Provide the [x, y] coordinate of the cell's center where the given text is located.  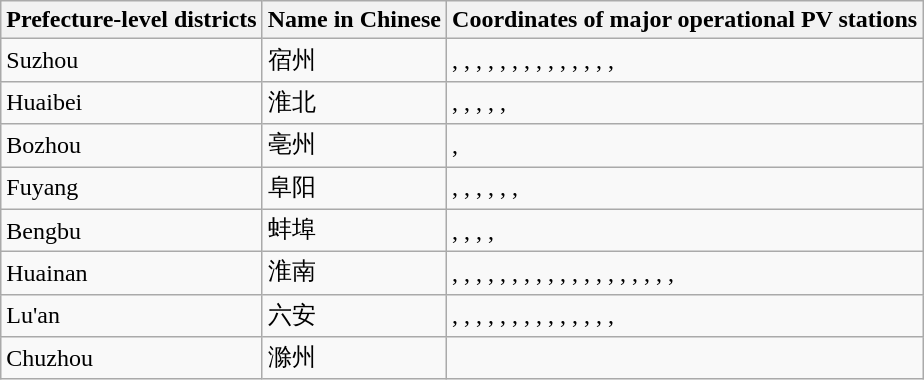
Lu'an [132, 316]
宿州 [354, 60]
滁州 [354, 358]
Fuyang [132, 188]
, , , , , [685, 102]
, [685, 146]
, , , , [685, 230]
淮南 [354, 274]
Prefecture-level districts [132, 20]
阜阳 [354, 188]
Huainan [132, 274]
Name in Chinese [354, 20]
亳州 [354, 146]
蚌埠 [354, 230]
Bozhou [132, 146]
, , , , , , [685, 188]
六安 [354, 316]
Coordinates of major operational PV stations [685, 20]
, , , , , , , , , , , , , , , , , , , [685, 274]
淮北 [354, 102]
Suzhou [132, 60]
Chuzhou [132, 358]
Bengbu [132, 230]
Huaibei [132, 102]
